From the cell containing the given text, extract its center point as (X, Y) coordinate. 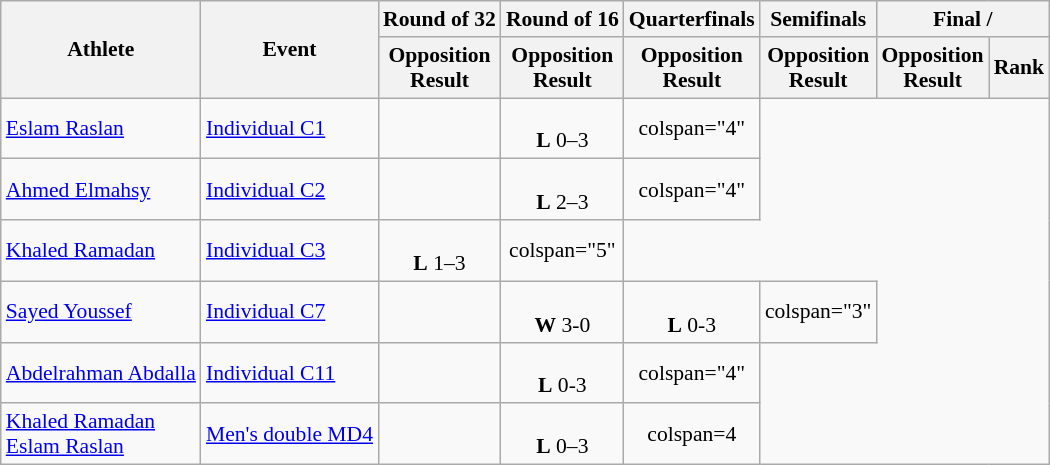
Individual C1 (290, 128)
Event (290, 50)
Eslam Raslan (101, 128)
Semifinals (818, 19)
Abdelrahman Abdalla (101, 372)
Men's double MD4 (290, 434)
Athlete (101, 50)
Individual C11 (290, 372)
Individual C3 (290, 250)
Round of 32 (440, 19)
Khaled RamadanEslam Raslan (101, 434)
Sayed Youssef (101, 312)
colspan=4 (692, 434)
Final / (962, 19)
Individual C2 (290, 190)
Ahmed Elmahsy (101, 190)
Rank (1020, 68)
L 1–3 (440, 250)
colspan="3" (818, 312)
L 2–3 (562, 190)
Quarterfinals (692, 19)
Round of 16 (562, 19)
colspan="5" (562, 250)
Individual C7 (290, 312)
Khaled Ramadan (101, 250)
W 3-0 (562, 312)
